Detect which cell encompasses the target text, then output its (X, Y) center coordinate. 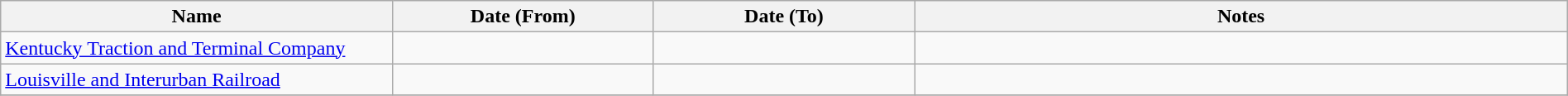
Name (197, 17)
Date (From) (523, 17)
Louisville and Interurban Railroad (197, 79)
Notes (1241, 17)
Kentucky Traction and Terminal Company (197, 48)
Date (To) (784, 17)
